Search for the cell housing the specified text and yield its (X, Y) center coordinate. 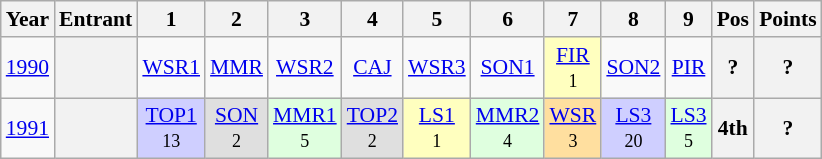
MMR15 (305, 128)
Pos (734, 19)
TOP22 (372, 128)
4th (734, 128)
PIR (688, 68)
3 (305, 19)
MMR (236, 68)
7 (572, 19)
MMR24 (508, 128)
CAJ (372, 68)
1991 (28, 128)
TOP113 (171, 128)
FIR1 (572, 68)
8 (633, 19)
1990 (28, 68)
1 (171, 19)
LS11 (437, 128)
2 (236, 19)
Entrant (96, 19)
LS320 (633, 128)
4 (372, 19)
Year (28, 19)
WSR1 (171, 68)
9 (688, 19)
5 (437, 19)
Points (788, 19)
6 (508, 19)
SON1 (508, 68)
WSR2 (305, 68)
LS35 (688, 128)
